Capture the cell that displays the provided text and extract its [X, Y] central coordinate. 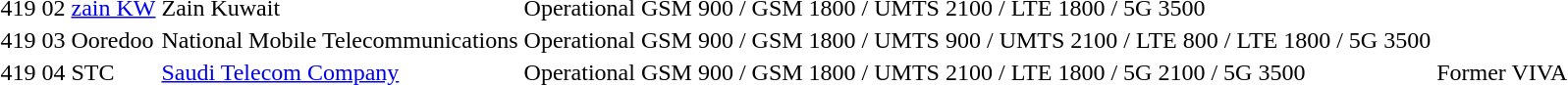
Operational [579, 40]
National Mobile Telecommunications [340, 40]
03 [53, 40]
Ooredoo [114, 40]
GSM 900 / GSM 1800 / UMTS 900 / UMTS 2100 / LTE 800 / LTE 1800 / 5G 3500 [1035, 40]
